Identify which cell holds the provided text, then report its (x, y) central coordinate. 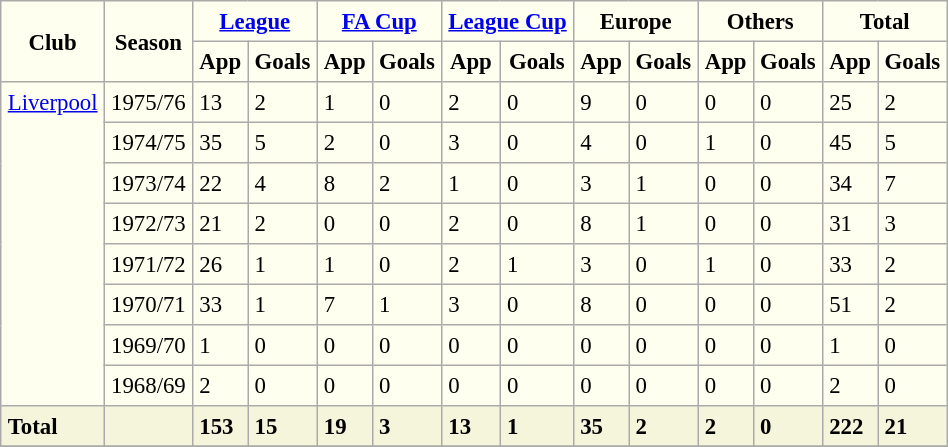
Others (760, 21)
1969/70 (148, 345)
1972/73 (148, 223)
26 (220, 264)
FA Cup (380, 21)
1970/71 (148, 304)
19 (344, 426)
1971/72 (148, 264)
15 (282, 426)
9 (600, 102)
45 (850, 142)
Liverpool (52, 244)
222 (850, 426)
Season (148, 42)
22 (220, 183)
League (256, 21)
51 (850, 304)
Europe (636, 21)
1975/76 (148, 102)
1968/69 (148, 385)
Club (52, 42)
League Cup (508, 21)
1974/75 (148, 142)
31 (850, 223)
34 (850, 183)
153 (220, 426)
25 (850, 102)
1973/74 (148, 183)
